Output the [X, Y] coordinate of the center of the cell containing the given text.  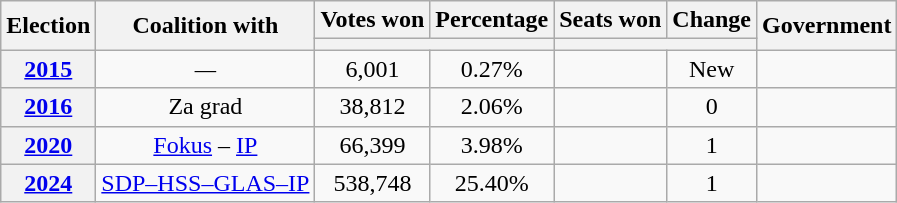
Election [48, 26]
Seats won [610, 20]
25.40% [492, 183]
538,748 [372, 183]
2015 [48, 69]
— [206, 69]
Change [712, 20]
0 [712, 107]
38,812 [372, 107]
SDP–HSS–GLAS–IP [206, 183]
New [712, 69]
0.27% [492, 69]
2024 [48, 183]
Fokus – IP [206, 145]
Votes won [372, 20]
2020 [48, 145]
66,399 [372, 145]
Government [827, 26]
2016 [48, 107]
Za grad [206, 107]
Percentage [492, 20]
Coalition with [206, 26]
6,001 [372, 69]
3.98% [492, 145]
2.06% [492, 107]
